Determine the (x, y) coordinate at the center of the cell enclosing the given text.  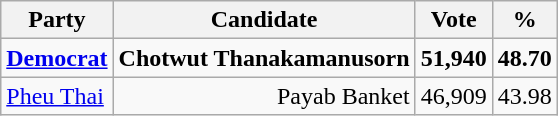
Democrat (57, 58)
51,940 (454, 58)
Chotwut Thanakamanusorn (264, 58)
Vote (454, 20)
Candidate (264, 20)
Payab Banket (264, 96)
Pheu Thai (57, 96)
46,909 (454, 96)
43.98 (524, 96)
48.70 (524, 58)
% (524, 20)
Party (57, 20)
